Determine the [X, Y] coordinate at the center of the cell enclosing the given text.  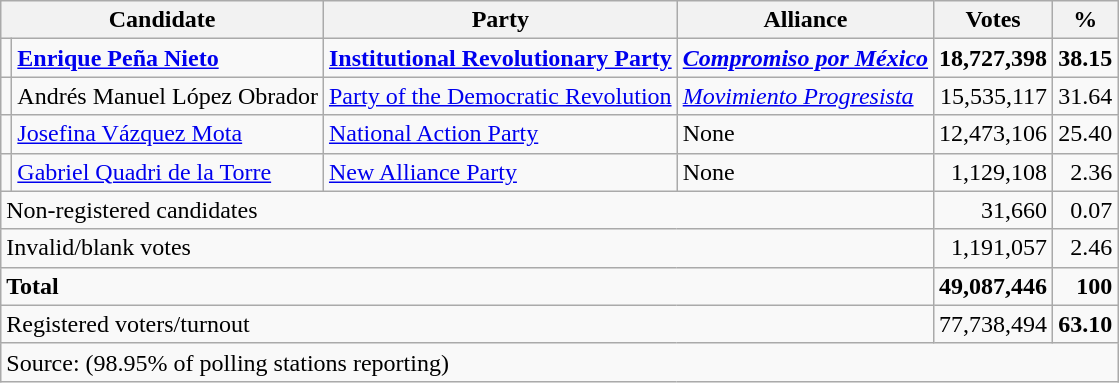
100 [1086, 286]
77,738,494 [994, 324]
Alliance [805, 20]
Party of the Democratic Revolution [500, 96]
Josefina Vázquez Mota [168, 134]
12,473,106 [994, 134]
Andrés Manuel López Obrador [168, 96]
Party [500, 20]
0.07 [1086, 210]
15,535,117 [994, 96]
Non-registered candidates [468, 210]
Institutional Revolutionary Party [500, 58]
% [1086, 20]
Movimiento Progresista [805, 96]
2.46 [1086, 248]
Gabriel Quadri de la Torre [168, 172]
New Alliance Party [500, 172]
31,660 [994, 210]
National Action Party [500, 134]
Invalid/blank votes [468, 248]
Registered voters/turnout [468, 324]
Total [468, 286]
63.10 [1086, 324]
2.36 [1086, 172]
31.64 [1086, 96]
1,129,108 [994, 172]
18,727,398 [994, 58]
Compromiso por México [805, 58]
49,087,446 [994, 286]
Source: (98.95% of polling stations reporting) [560, 362]
Enrique Peña Nieto [168, 58]
25.40 [1086, 134]
38.15 [1086, 58]
Candidate [162, 20]
Votes [994, 20]
1,191,057 [994, 248]
